Locate the cell with the specified text and output its [x, y] center coordinate. 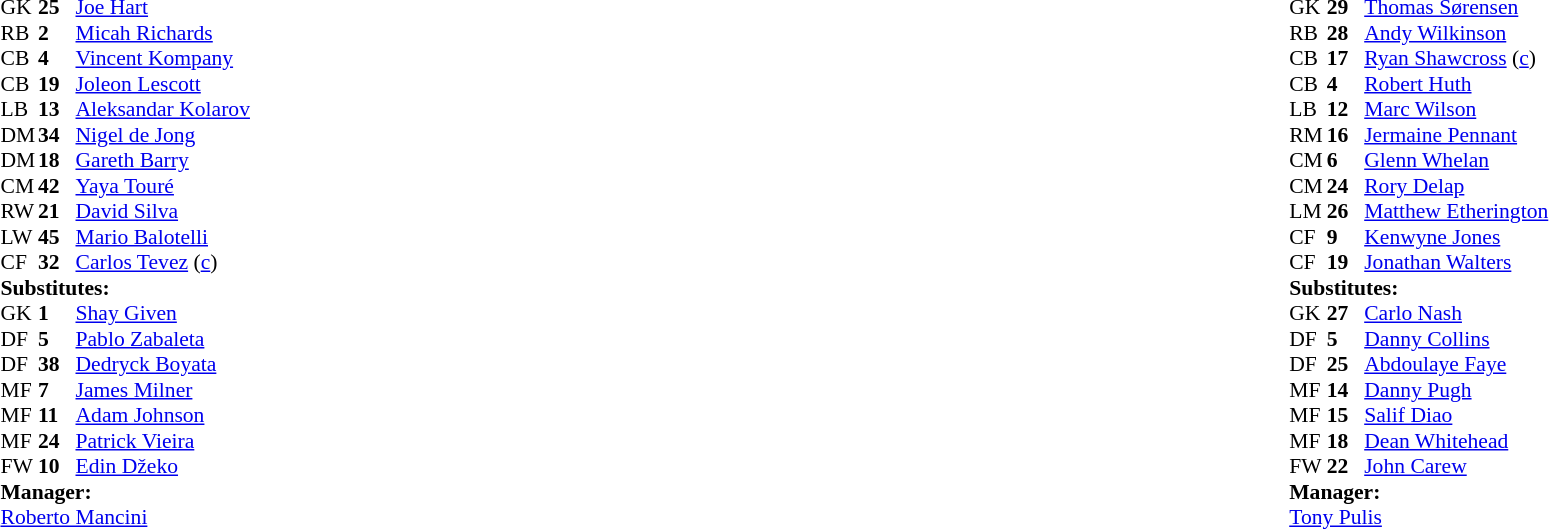
1 [57, 313]
25 [1346, 365]
RM [1308, 135]
28 [1346, 33]
13 [57, 109]
10 [57, 467]
Danny Collins [1456, 339]
Aleksandar Kolarov [163, 109]
Salif Diao [1456, 415]
42 [57, 186]
Robert Huth [1456, 84]
17 [1346, 59]
David Silva [163, 211]
16 [1346, 135]
7 [57, 390]
Yaya Touré [163, 186]
9 [1346, 237]
6 [1346, 161]
John Carew [1456, 467]
Adam Johnson [163, 415]
Andy Wilkinson [1456, 33]
Dedryck Boyata [163, 365]
RW [19, 211]
Shay Given [163, 313]
Ryan Shawcross (c) [1456, 59]
Gareth Barry [163, 161]
Rory Delap [1456, 186]
32 [57, 263]
LM [1308, 211]
Vincent Kompany [163, 59]
Carlos Tevez (c) [163, 263]
Dean Whitehead [1456, 441]
Danny Pugh [1456, 390]
Pablo Zabaleta [163, 339]
15 [1346, 415]
Joleon Lescott [163, 84]
38 [57, 365]
Jonathan Walters [1456, 263]
Abdoulaye Faye [1456, 365]
21 [57, 211]
2 [57, 33]
27 [1346, 313]
James Milner [163, 390]
45 [57, 237]
Marc Wilson [1456, 109]
Jermaine Pennant [1456, 135]
LW [19, 237]
14 [1346, 390]
Kenwyne Jones [1456, 237]
22 [1346, 467]
34 [57, 135]
11 [57, 415]
Mario Balotelli [163, 237]
Nigel de Jong [163, 135]
Carlo Nash [1456, 313]
Matthew Etherington [1456, 211]
Glenn Whelan [1456, 161]
Micah Richards [163, 33]
12 [1346, 109]
Edin Džeko [163, 467]
Patrick Vieira [163, 441]
26 [1346, 211]
